Detect which cell encompasses the target text, then output its [x, y] center coordinate. 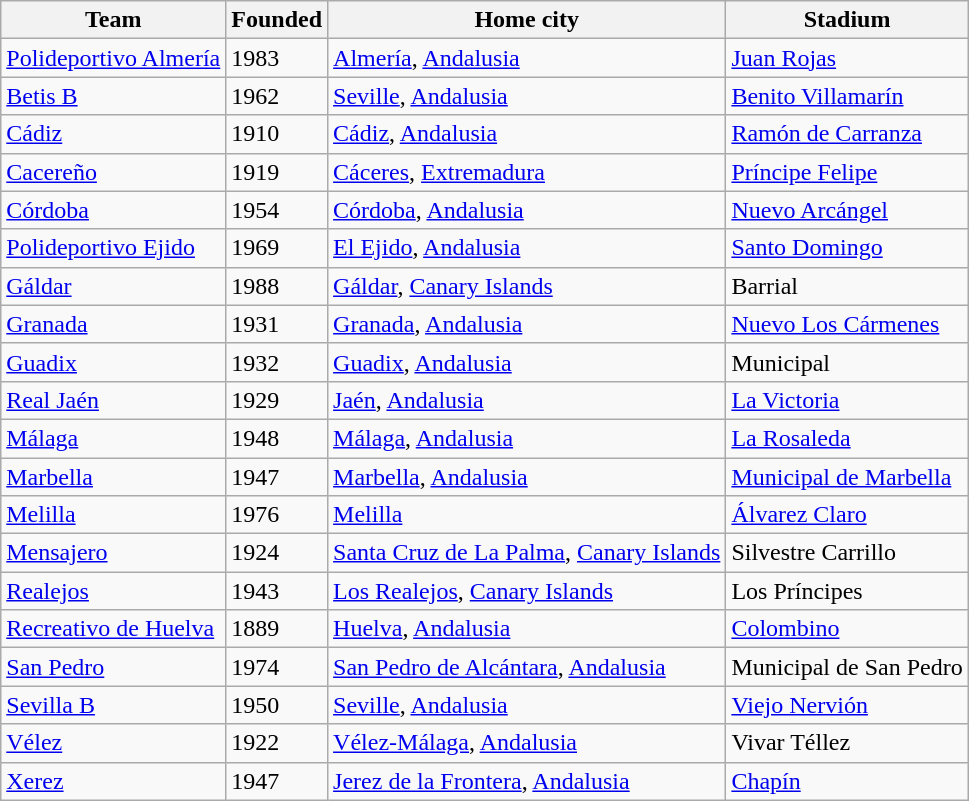
Sevilla B [114, 705]
Juan Rojas [847, 58]
Santo Domingo [847, 248]
Mensajero [114, 553]
Marbella, Andalusia [527, 477]
Granada [114, 324]
Jerez de la Frontera, Andalusia [527, 781]
Recreativo de Huelva [114, 629]
Gáldar [114, 286]
1931 [277, 324]
Córdoba [114, 210]
1943 [277, 591]
Huelva, Andalusia [527, 629]
Marbella [114, 477]
1922 [277, 743]
San Pedro de Alcántara, Andalusia [527, 667]
Cádiz, Andalusia [527, 134]
1976 [277, 515]
Nuevo Los Cármenes [847, 324]
Los Príncipes [847, 591]
Santa Cruz de La Palma, Canary Islands [527, 553]
Guadix, Andalusia [527, 362]
Xerez [114, 781]
Nuevo Arcángel [847, 210]
1948 [277, 438]
Guadix [114, 362]
1932 [277, 362]
Barrial [847, 286]
Polideportivo Almería [114, 58]
El Ejido, Andalusia [527, 248]
1974 [277, 667]
1962 [277, 96]
San Pedro [114, 667]
Viejo Nervión [847, 705]
1929 [277, 400]
Príncipe Felipe [847, 172]
Silvestre Carrillo [847, 553]
Stadium [847, 20]
Almería, Andalusia [527, 58]
Ramón de Carranza [847, 134]
1889 [277, 629]
1969 [277, 248]
Vivar Téllez [847, 743]
Colombino [847, 629]
Team [114, 20]
Vélez-Málaga, Andalusia [527, 743]
Real Jaén [114, 400]
1983 [277, 58]
1910 [277, 134]
Los Realejos, Canary Islands [527, 591]
Cáceres, Extremadura [527, 172]
Municipal de Marbella [847, 477]
Granada, Andalusia [527, 324]
1954 [277, 210]
Chapín [847, 781]
Home city [527, 20]
Vélez [114, 743]
1919 [277, 172]
La Victoria [847, 400]
Municipal [847, 362]
Polideportivo Ejido [114, 248]
1924 [277, 553]
Córdoba, Andalusia [527, 210]
Betis B [114, 96]
Cádiz [114, 134]
Benito Villamarín [847, 96]
Gáldar, Canary Islands [527, 286]
1950 [277, 705]
Málaga, Andalusia [527, 438]
Jaén, Andalusia [527, 400]
Realejos [114, 591]
Málaga [114, 438]
1988 [277, 286]
Cacereño [114, 172]
Municipal de San Pedro [847, 667]
La Rosaleda [847, 438]
Álvarez Claro [847, 515]
Founded [277, 20]
